Scan for the cell matching the given text and deliver its [X, Y] coordinate at center. 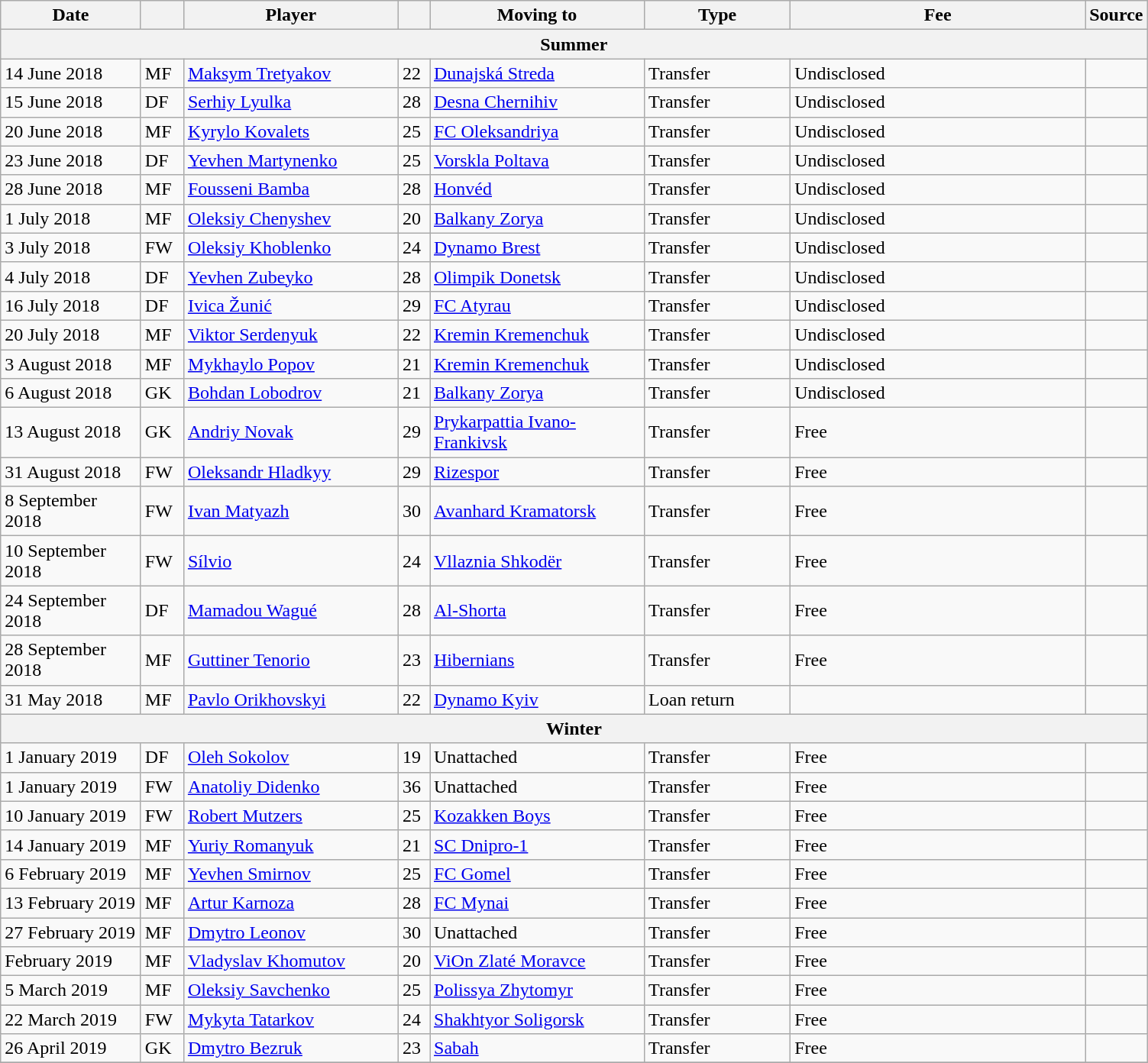
Kozakken Boys [536, 816]
Summer [574, 44]
Vorskla Poltava [536, 160]
Mamadou Wagué [290, 611]
Type [718, 15]
13 August 2018 [71, 432]
10 September 2018 [71, 561]
FC Gomel [536, 874]
Winter [574, 729]
Maksym Tretyakov [290, 73]
Hibernians [536, 660]
Dmytro Bezruk [290, 1048]
Yevhen Zubeyko [290, 276]
Date [71, 15]
Loan return [718, 700]
SC Dnipro-1 [536, 845]
Source [1117, 15]
Moving to [536, 15]
Rizespor [536, 472]
Oleksiy Chenyshev [290, 218]
ViOn Zlaté Moravce [536, 961]
Honvéd [536, 189]
23 June 2018 [71, 160]
31 May 2018 [71, 700]
10 January 2019 [71, 816]
4 July 2018 [71, 276]
5 March 2019 [71, 990]
3 July 2018 [71, 247]
Kyrylo Kovalets [290, 131]
Dmytro Leonov [290, 932]
Mykyta Tatarkov [290, 1019]
8 September 2018 [71, 512]
Dynamo Kyiv [536, 700]
Sabah [536, 1048]
Desna Chernihiv [536, 102]
20 June 2018 [71, 131]
Pavlo Orikhovskyi [290, 700]
Oleksandr Hladkyy [290, 472]
Olimpik Donetsk [536, 276]
Oleksiy Savchenko [290, 990]
6 February 2019 [71, 874]
Ivan Matyazh [290, 512]
27 February 2019 [71, 932]
Yuriy Romanyuk [290, 845]
13 February 2019 [71, 903]
Oleh Sokolov [290, 758]
28 September 2018 [71, 660]
Fousseni Bamba [290, 189]
14 June 2018 [71, 73]
15 June 2018 [71, 102]
Andriy Novak [290, 432]
Vllaznia Shkodër [536, 561]
Vladyslav Khomutov [290, 961]
Prykarpattia Ivano-Frankivsk [536, 432]
FC Oleksandriya [536, 131]
Yevhen Martynenko [290, 160]
Anatoliy Didenko [290, 787]
FC Atyrau [536, 305]
Artur Karnoza [290, 903]
19 [414, 758]
Sílvio [290, 561]
Yevhen Smirnov [290, 874]
36 [414, 787]
31 August 2018 [71, 472]
Dynamo Brest [536, 247]
FC Mynai [536, 903]
22 March 2019 [71, 1019]
Guttiner Tenorio [290, 660]
20 July 2018 [71, 334]
Ivica Žunić [290, 305]
Dunajská Streda [536, 73]
Avanhard Kramatorsk [536, 512]
Mykhaylo Popov [290, 364]
Robert Mutzers [290, 816]
1 July 2018 [71, 218]
28 June 2018 [71, 189]
Fee [938, 15]
Oleksiy Khoblenko [290, 247]
14 January 2019 [71, 845]
Bohdan Lobodrov [290, 393]
Shakhtyor Soligorsk [536, 1019]
February 2019 [71, 961]
3 August 2018 [71, 364]
Player [290, 15]
6 August 2018 [71, 393]
Polissya Zhytomyr [536, 990]
Al-Shorta [536, 611]
16 July 2018 [71, 305]
Serhiy Lyulka [290, 102]
Viktor Serdenyuk [290, 334]
24 September 2018 [71, 611]
26 April 2019 [71, 1048]
